Locate the cell with the specified text and output its (X, Y) center coordinate. 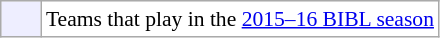
Teams that play in the 2015–16 BIBL season (240, 19)
